Locate the cell with the specified text and output its [X, Y] center coordinate. 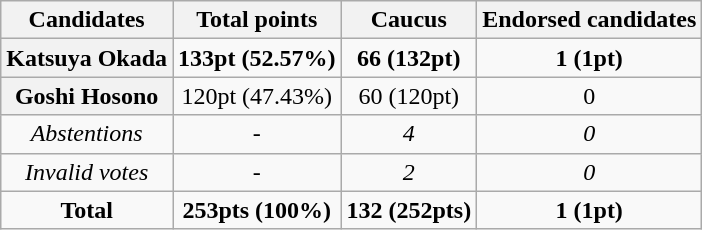
60 (120pt) [409, 96]
Candidates [87, 20]
Invalid votes [87, 172]
Caucus [409, 20]
Abstentions [87, 134]
Goshi Hosono [87, 96]
Endorsed candidates [590, 20]
Katsuya Okada [87, 58]
120pt (47.43%) [257, 96]
4 [409, 134]
Total points [257, 20]
2 [409, 172]
253pts (100%) [257, 210]
132 (252pts) [409, 210]
Total [87, 210]
133pt (52.57%) [257, 58]
66 (132pt) [409, 58]
